Pinpoint the cell where the given text exists, returning its [X, Y] midpoint coordinate. 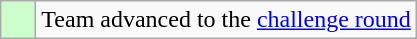
Team advanced to the challenge round [226, 20]
